Search for the cell housing the specified text and yield its (x, y) center coordinate. 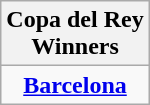
Barcelona (75, 85)
Copa del ReyWinners (75, 34)
